Output the [X, Y] coordinate of the center of the cell containing the given text.  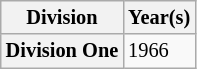
Division [62, 17]
Division One [62, 51]
1966 [159, 51]
Year(s) [159, 17]
